Detect which cell encompasses the target text, then output its (x, y) center coordinate. 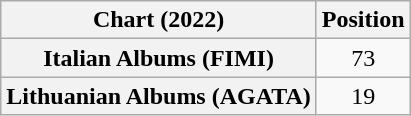
Lithuanian Albums (AGATA) (159, 96)
19 (363, 96)
Italian Albums (FIMI) (159, 58)
Position (363, 20)
Chart (2022) (159, 20)
73 (363, 58)
